From the cell containing the given text, extract its center point as [X, Y] coordinate. 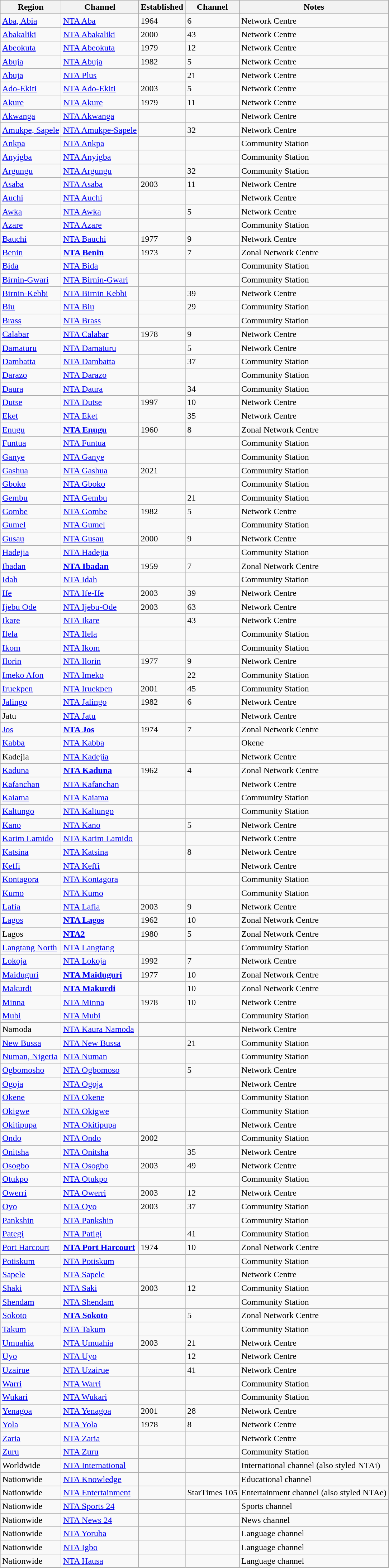
NTA Sports 24 [100, 1506]
1960 [162, 430]
Kaiama [31, 797]
NTA Kano [100, 825]
NTA Ijebu-Ode [100, 607]
NTA Ikare [100, 621]
Karim Lamido [31, 839]
Aba, Abia [31, 21]
Abakaliki [31, 34]
Gombe [31, 511]
NTA Lafia [100, 907]
Onitsha [31, 1152]
2021 [162, 471]
Langtang North [31, 947]
Bauchi [31, 239]
NTA International [100, 1465]
NTA Kabba [100, 743]
Iruekpen [31, 689]
Damaturu [31, 348]
NTA Osogbo [100, 1166]
Amukpe, Sapele [31, 130]
22 [212, 675]
NTA Uyo [100, 1356]
NTA Ikom [100, 648]
NTA Abakaliki [100, 34]
NTA Daura [100, 389]
NTA Azare [100, 225]
Bida [31, 266]
45 [212, 689]
Notes [314, 7]
NTA Akwanga [100, 116]
Namoda [31, 1029]
Ganye [31, 457]
Owerri [31, 1193]
NTA Birnin Kebbi [100, 293]
NTA Hausa [100, 1561]
NTA Sokoto [100, 1316]
NTA Otukpo [100, 1179]
NTA News 24 [100, 1520]
NTA Yenagoa [100, 1411]
Zaria [31, 1438]
NTA Kaltungo [100, 811]
Otukpo [31, 1179]
Lokoja [31, 961]
NTA New Bussa [100, 1043]
Shaki [31, 1288]
NTA Ado-Ekiti [100, 89]
NTA Jos [100, 729]
NTA Patigi [100, 1234]
NTA Entertainment [100, 1493]
4 [212, 770]
Zuru [31, 1452]
NTA Kontagora [100, 879]
NTA Pankshin [100, 1220]
Uzairue [31, 1370]
Kontagora [31, 879]
Ibadan [31, 566]
NTA Yoruba [100, 1534]
NTA Maiduguri [100, 975]
NTA Brass [100, 320]
63 [212, 607]
NTA Argungu [100, 171]
Darazo [31, 375]
New Bussa [31, 1043]
NTA Benin [100, 252]
Eket [31, 416]
Awka [31, 212]
NTA Minna [100, 1002]
Potiskum [31, 1261]
Kabba [31, 743]
NTA Calabar [100, 334]
NTA Kafanchan [100, 784]
29 [212, 307]
NTA Karim Lamido [100, 839]
NTA Abeokuta [100, 48]
Jalingo [31, 702]
NTA Zuru [100, 1452]
Auchi [31, 198]
Maiduguri [31, 975]
Daura [31, 389]
Gboko [31, 484]
NTA Kaiama [100, 797]
Enugu [31, 430]
Katsina [31, 852]
Biu [31, 307]
Sports channel [314, 1506]
NTA Yola [100, 1424]
Mubi [31, 1015]
NTA Lagos [100, 920]
NTA Ganye [100, 457]
NTA Imeko [100, 675]
Okitipupa [31, 1125]
NTA Numan [100, 1057]
NTA Ilela [100, 634]
Anyigba [31, 157]
Imeko Afon [31, 675]
NTA Ilorin [100, 661]
Kaduna [31, 770]
Wukari [31, 1397]
NTA Auchi [100, 198]
Lafia [31, 907]
NTA Takum [100, 1329]
NTA Damaturu [100, 348]
NTA Keffi [100, 866]
NTA Kaduna [100, 770]
Ilorin [31, 661]
Ogoja [31, 1084]
Warri [31, 1384]
28 [212, 1411]
Yenagoa [31, 1411]
NTA Funtua [100, 443]
NTA Katsina [100, 852]
1964 [162, 21]
Kafanchan [31, 784]
Gumel [31, 525]
NTA Igbo [100, 1547]
2002 [162, 1138]
NTA Knowledge [100, 1479]
NTA Darazo [100, 375]
1997 [162, 402]
NTA Ogoja [100, 1084]
Makurdi [31, 988]
NTA Zaria [100, 1438]
NTA Abuja [100, 62]
NTA Jatu [100, 716]
NTA Oyo [100, 1206]
Pankshin [31, 1220]
NTA Ondo [100, 1138]
Ogbomosho [31, 1070]
StarTimes 105 [212, 1493]
NTA Kaura Namoda [100, 1029]
Kano [31, 825]
Funtua [31, 443]
NTA Port Harcourt [100, 1247]
NTA Gembu [100, 498]
Jatu [31, 716]
Calabar [31, 334]
Uyo [31, 1356]
Shendam [31, 1302]
NTA Okitipupa [100, 1125]
Umuahia [31, 1343]
Entertainment channel (also styled NTAe) [314, 1493]
Hadejia [31, 552]
Ilela [31, 634]
NTA Kumo [100, 893]
Akwanga [31, 116]
Ikare [31, 621]
34 [212, 389]
NTA Dambatta [100, 361]
Established [162, 7]
NTA Kadejia [100, 757]
Idah [31, 579]
NTA Plus [100, 75]
NTA Mubi [100, 1015]
NTA Amukpe-Sapele [100, 130]
Azare [31, 225]
Gusau [31, 539]
Port Harcourt [31, 1247]
NTA Hadejia [100, 552]
NTA Uzairue [100, 1370]
Numan, Nigeria [31, 1057]
NTA Onitsha [100, 1152]
Ado-Ekiti [31, 89]
NTA Saki [100, 1288]
Ife [31, 593]
Birnin-Kebbi [31, 293]
Dambatta [31, 361]
NTA Shendam [100, 1302]
Sokoto [31, 1316]
Brass [31, 320]
Dutse [31, 402]
Gembu [31, 498]
NTA Awka [100, 212]
NTA Idah [100, 579]
Pategi [31, 1234]
NTA Wukari [100, 1397]
NTA Jalingo [100, 702]
49 [212, 1166]
Asaba [31, 184]
NTA Eket [100, 416]
NTA Makurdi [100, 988]
NTA Warri [100, 1384]
NTA Gumel [100, 525]
Ankpa [31, 143]
NTA Ankpa [100, 143]
NTA Birnin-Gwari [100, 280]
Sapele [31, 1275]
NTA Lokoja [100, 961]
NTA Umuahia [100, 1343]
NTA Dutse [100, 402]
NTA Ibadan [100, 566]
NTA Akure [100, 102]
Birnin-Gwari [31, 280]
Argungu [31, 171]
NTA Gombe [100, 511]
1980 [162, 934]
Takum [31, 1329]
NTA Gboko [100, 484]
NTA Aba [100, 21]
NTA Iruekpen [100, 689]
Ondo [31, 1138]
NTA Potiskum [100, 1261]
Jos [31, 729]
Osogbo [31, 1166]
NTA Gusau [100, 539]
Kaltungo [31, 811]
Keffi [31, 866]
NTA Gashua [100, 471]
Kadejia [31, 757]
NTA Bauchi [100, 239]
1992 [162, 961]
Akure [31, 102]
NTA Okigwe [100, 1111]
NTA Biu [100, 307]
Yola [31, 1424]
Abeokuta [31, 48]
Ikom [31, 648]
NTA Ife-Ife [100, 593]
NTA Langtang [100, 947]
Minna [31, 1002]
Ijebu Ode [31, 607]
Okigwe [31, 1111]
Worldwide [31, 1465]
NTA Owerri [100, 1193]
NTA Sapele [100, 1275]
NTA Bida [100, 266]
1973 [162, 252]
NTA Enugu [100, 430]
NTA2 [100, 934]
News channel [314, 1520]
NTA Anyigba [100, 157]
Benin [31, 252]
Educational channel [314, 1479]
Region [31, 7]
NTA Asaba [100, 184]
NTA Okene [100, 1097]
International channel (also styled NTAi) [314, 1465]
Gashua [31, 471]
Oyo [31, 1206]
NTA Ogbomoso [100, 1070]
Kumo [31, 893]
1959 [162, 566]
